Locate the cell with the specified text and output its [X, Y] center coordinate. 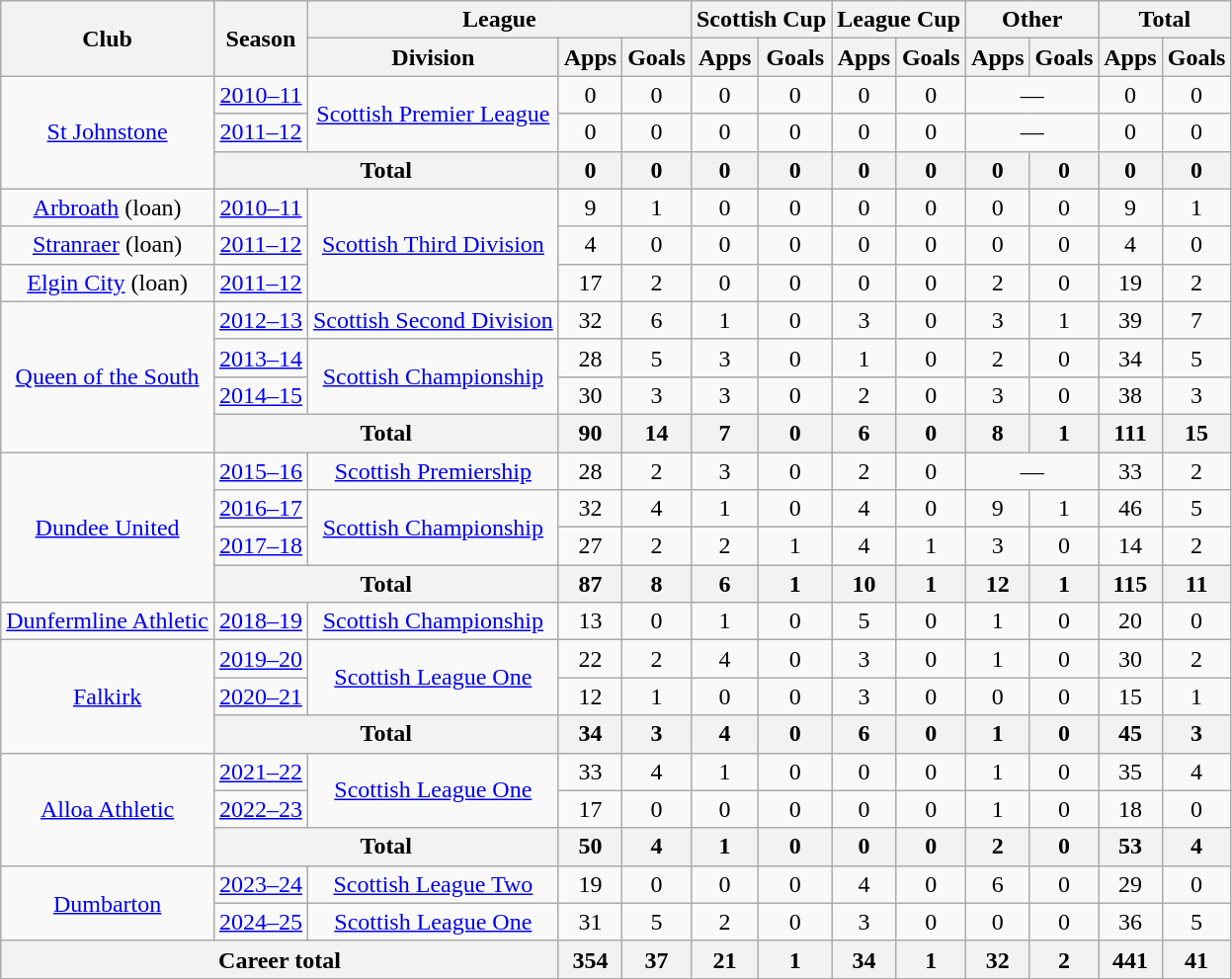
2021–22 [261, 772]
18 [1130, 809]
20 [1130, 621]
111 [1130, 433]
2015–16 [261, 471]
29 [1130, 884]
Club [108, 39]
Elgin City (loan) [108, 283]
Career total [280, 959]
Other [1032, 20]
Scottish Premier League [433, 114]
41 [1196, 959]
11 [1196, 584]
21 [724, 959]
Division [433, 57]
Alloa Athletic [108, 809]
46 [1130, 509]
2012–13 [261, 320]
Arbroath (loan) [108, 207]
90 [590, 433]
Scottish Cup [761, 20]
2024–25 [261, 922]
Scottish League Two [433, 884]
2016–17 [261, 509]
Dunfermline Athletic [108, 621]
39 [1130, 320]
St Johnstone [108, 132]
53 [1130, 847]
354 [590, 959]
Season [261, 39]
Dundee United [108, 528]
2017–18 [261, 546]
League Cup [899, 20]
10 [863, 584]
Scottish Premiership [433, 471]
2020–21 [261, 696]
115 [1130, 584]
2014–15 [261, 395]
50 [590, 847]
Falkirk [108, 696]
Scottish Second Division [433, 320]
45 [1130, 734]
36 [1130, 922]
2013–14 [261, 358]
Stranraer (loan) [108, 245]
2018–19 [261, 621]
37 [657, 959]
Dumbarton [108, 903]
35 [1130, 772]
2023–24 [261, 884]
2022–23 [261, 809]
Scottish Third Division [433, 245]
2019–20 [261, 659]
22 [590, 659]
League [499, 20]
Queen of the South [108, 376]
27 [590, 546]
441 [1130, 959]
31 [590, 922]
38 [1130, 395]
13 [590, 621]
87 [590, 584]
